Return (x, y) of the center of cell containing provided text 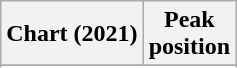
Peakposition (189, 34)
Chart (2021) (72, 34)
